Detect which cell encompasses the target text, then output its (X, Y) center coordinate. 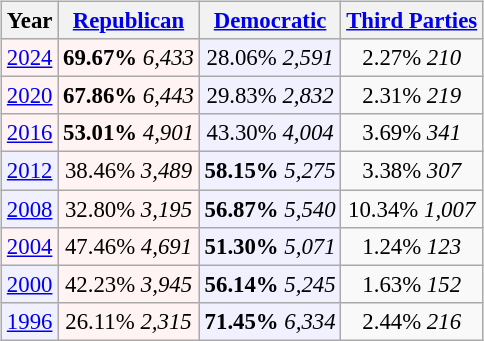
Year (30, 21)
2008 (30, 209)
56.14% 5,245 (270, 284)
3.69% 341 (412, 133)
2.44% 216 (412, 321)
28.06% 2,591 (270, 58)
1.63% 152 (412, 284)
Democratic (270, 21)
58.15% 5,275 (270, 171)
29.83% 2,832 (270, 96)
26.11% 2,315 (129, 321)
1.24% 123 (412, 246)
56.87% 5,540 (270, 209)
67.86% 6,443 (129, 96)
2024 (30, 58)
32.80% 3,195 (129, 209)
2020 (30, 96)
2.27% 210 (412, 58)
10.34% 1,007 (412, 209)
Republican (129, 21)
47.46% 4,691 (129, 246)
2012 (30, 171)
2000 (30, 284)
Third Parties (412, 21)
3.38% 307 (412, 171)
53.01% 4,901 (129, 133)
43.30% 4,004 (270, 133)
69.67% 6,433 (129, 58)
2016 (30, 133)
71.45% 6,334 (270, 321)
2004 (30, 246)
2.31% 219 (412, 96)
1996 (30, 321)
38.46% 3,489 (129, 171)
42.23% 3,945 (129, 284)
51.30% 5,071 (270, 246)
